Provide the [x, y] coordinate of the cell's center where the given text is located.  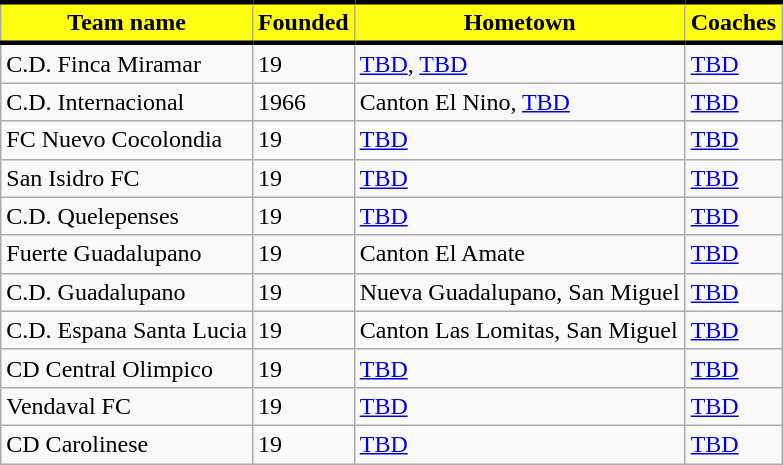
Founded [303, 22]
Team name [127, 22]
C.D. Guadalupano [127, 292]
CD Carolinese [127, 444]
CD Central Olimpico [127, 368]
Vendaval FC [127, 406]
C.D. Internacional [127, 102]
Nueva Guadalupano, San Miguel [520, 292]
Canton El Amate [520, 254]
Hometown [520, 22]
Canton El Nino, TBD [520, 102]
TBD, TBD [520, 63]
C.D. Quelepenses [127, 216]
C.D. Espana Santa Lucia [127, 330]
San Isidro FC [127, 178]
C.D. Finca Miramar [127, 63]
Canton Las Lomitas, San Miguel [520, 330]
1966 [303, 102]
Fuerte Guadalupano [127, 254]
Coaches [733, 22]
FC Nuevo Cocolondia [127, 140]
